Scan for the cell matching the given text and deliver its [X, Y] coordinate at center. 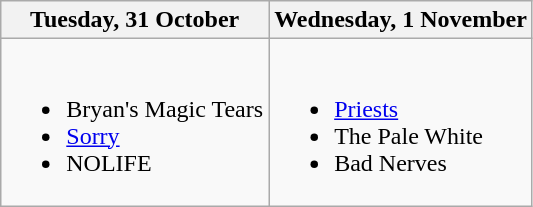
Tuesday, 31 October [135, 20]
Wednesday, 1 November [401, 20]
Bryan's Magic TearsSorryNOLIFE [135, 122]
PriestsThe Pale WhiteBad Nerves [401, 122]
